Output the (x, y) coordinate of the center of the cell containing the given text.  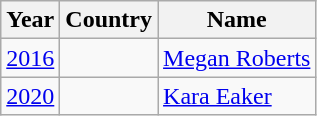
Kara Eaker (237, 96)
2016 (30, 58)
2020 (30, 96)
Megan Roberts (237, 58)
Year (30, 20)
Name (237, 20)
Country (109, 20)
